Scan for the cell matching the given text and deliver its [X, Y] coordinate at center. 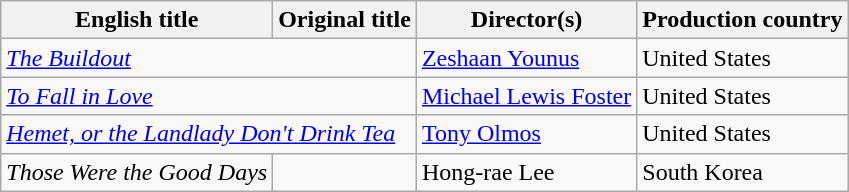
Production country [742, 20]
Tony Olmos [526, 134]
Zeshaan Younus [526, 58]
Michael Lewis Foster [526, 96]
Director(s) [526, 20]
English title [137, 20]
Those Were the Good Days [137, 172]
Original title [345, 20]
South Korea [742, 172]
The Buildout [209, 58]
Hemet, or the Landlady Don't Drink Tea [209, 134]
To Fall in Love [209, 96]
Hong-rae Lee [526, 172]
